Return (x, y) of the center of cell containing provided text 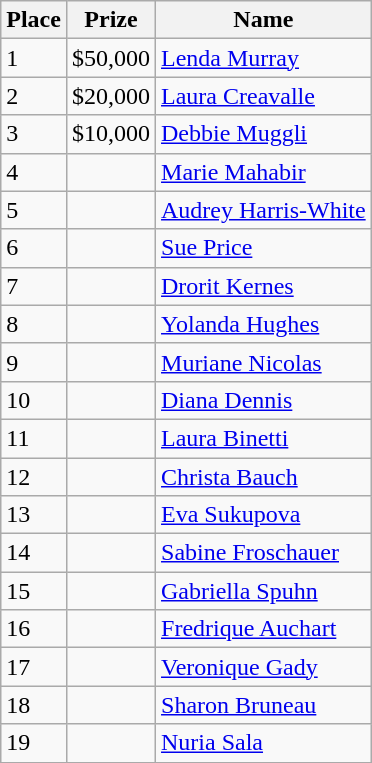
Prize (110, 20)
Nuria Sala (264, 743)
$20,000 (110, 96)
Name (264, 20)
17 (34, 667)
1 (34, 58)
5 (34, 210)
Sabine Froschauer (264, 553)
Drorit Kernes (264, 286)
Audrey Harris-White (264, 210)
10 (34, 400)
6 (34, 248)
7 (34, 286)
Debbie Muggli (264, 134)
Place (34, 20)
Muriane Nicolas (264, 362)
Marie Mahabir (264, 172)
Laura Creavalle (264, 96)
13 (34, 515)
Yolanda Hughes (264, 324)
12 (34, 477)
Fredrique Auchart (264, 629)
15 (34, 591)
Diana Dennis (264, 400)
Sharon Bruneau (264, 705)
3 (34, 134)
9 (34, 362)
11 (34, 438)
$50,000 (110, 58)
18 (34, 705)
14 (34, 553)
Lenda Murray (264, 58)
16 (34, 629)
Christa Bauch (264, 477)
Eva Sukupova (264, 515)
8 (34, 324)
Veronique Gady (264, 667)
$10,000 (110, 134)
Gabriella Spuhn (264, 591)
2 (34, 96)
Laura Binetti (264, 438)
19 (34, 743)
4 (34, 172)
Sue Price (264, 248)
